Search for the cell housing the specified text and yield its [x, y] center coordinate. 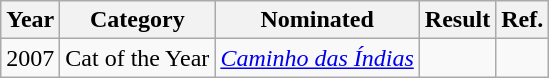
Cat of the Year [138, 58]
Year [30, 20]
Nominated [317, 20]
Result [457, 20]
2007 [30, 58]
Caminho das Índias [317, 58]
Ref. [522, 20]
Category [138, 20]
